Scan for the cell matching the given text and deliver its [X, Y] coordinate at center. 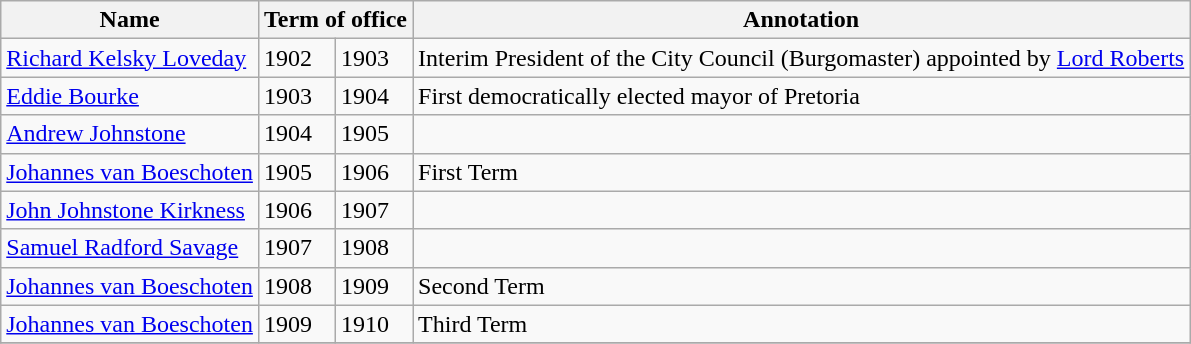
Third Term [802, 324]
First Term [802, 172]
Annotation [802, 20]
Richard Kelsky Loveday [130, 58]
Andrew Johnstone [130, 134]
Name [130, 20]
1910 [374, 324]
Interim President of the City Council (Burgomaster) appointed by Lord Roberts [802, 58]
John Johnstone Kirkness [130, 210]
Term of office [335, 20]
1902 [296, 58]
First democratically elected mayor of Pretoria [802, 96]
Eddie Bourke [130, 96]
Second Term [802, 286]
Samuel Radford Savage [130, 248]
